Determine the [x, y] coordinate at the center of the cell enclosing the given text.  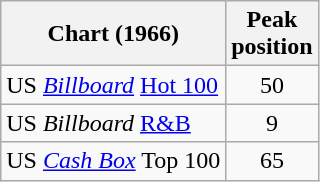
65 [272, 161]
9 [272, 123]
US Cash Box Top 100 [114, 161]
Chart (1966) [114, 34]
US Billboard R&B [114, 123]
US Billboard Hot 100 [114, 85]
50 [272, 85]
Peakposition [272, 34]
